Capture the cell that displays the provided text and extract its [x, y] central coordinate. 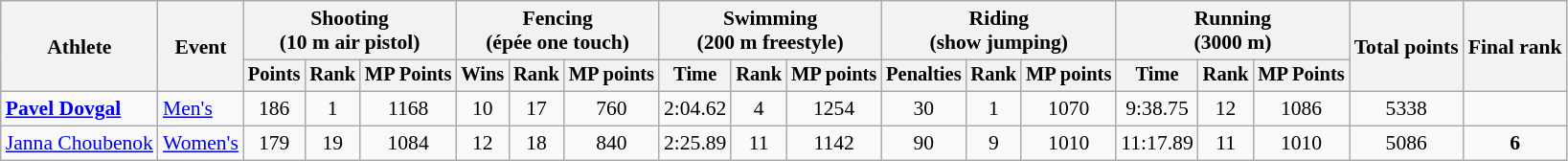
760 [611, 109]
Riding(show jumping) [998, 31]
Men's [201, 109]
Running(3000 m) [1232, 31]
Women's [201, 144]
30 [923, 109]
2:04.62 [695, 109]
840 [611, 144]
4 [759, 109]
90 [923, 144]
11:17.89 [1157, 144]
1084 [408, 144]
186 [274, 109]
1142 [833, 144]
Swimming(200 m freestyle) [770, 31]
Janna Choubenok [80, 144]
2:25.89 [695, 144]
179 [274, 144]
10 [483, 109]
Pavel Dovgal [80, 109]
9:38.75 [1157, 109]
9 [994, 144]
Total points [1406, 46]
5338 [1406, 109]
1070 [1069, 109]
1254 [833, 109]
5086 [1406, 144]
Athlete [80, 46]
19 [332, 144]
Shooting(10 m air pistol) [350, 31]
6 [1515, 144]
Penalties [923, 76]
Points [274, 76]
Final rank [1515, 46]
17 [536, 109]
Fencing(épée one touch) [557, 31]
Wins [483, 76]
Event [201, 46]
18 [536, 144]
1086 [1301, 109]
1168 [408, 109]
